Provide the (x, y) coordinate of the cell's center where the given text is located.  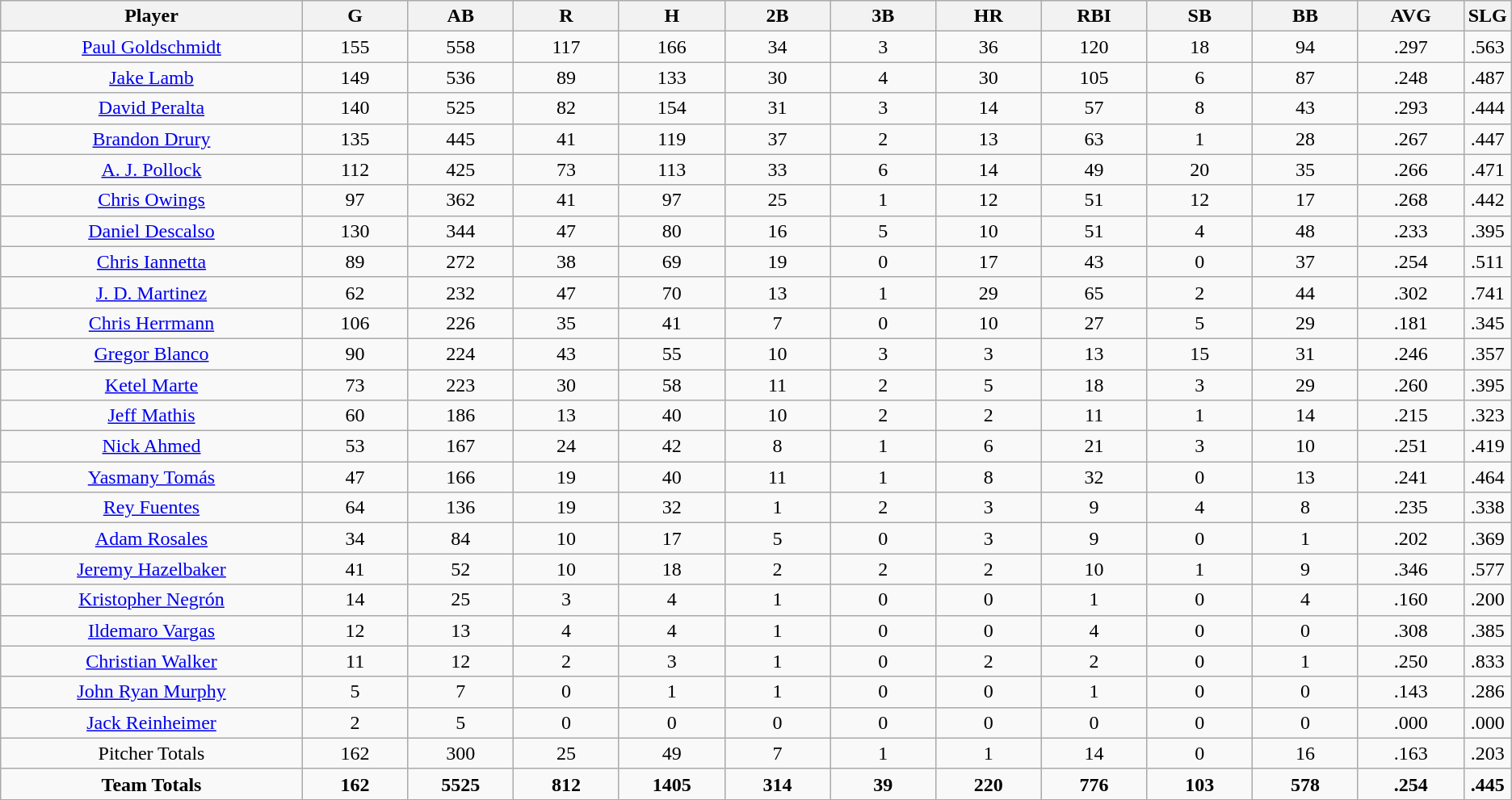
15 (1200, 354)
Daniel Descalso (152, 231)
94 (1305, 47)
226 (460, 323)
HR (989, 16)
84 (460, 538)
John Ryan Murphy (152, 692)
87 (1305, 77)
362 (460, 200)
.250 (1410, 661)
.444 (1488, 108)
.741 (1488, 292)
Ildemaro Vargas (152, 630)
20 (1200, 170)
.260 (1410, 385)
BB (1305, 16)
.419 (1488, 446)
.302 (1410, 292)
65 (1094, 292)
SB (1200, 16)
106 (355, 323)
Jeremy Hazelbaker (152, 569)
140 (355, 108)
558 (460, 47)
A. J. Pollock (152, 170)
62 (355, 292)
.268 (1410, 200)
.308 (1410, 630)
.447 (1488, 139)
Gregor Blanco (152, 354)
120 (1094, 47)
130 (355, 231)
.246 (1410, 354)
Chris Iannetta (152, 262)
.235 (1410, 508)
220 (989, 784)
Kristopher Negrón (152, 600)
H (672, 16)
314 (777, 784)
.248 (1410, 77)
.297 (1410, 47)
G (355, 16)
Nick Ahmed (152, 446)
.266 (1410, 170)
344 (460, 231)
55 (672, 354)
.346 (1410, 569)
48 (1305, 231)
776 (1094, 784)
RBI (1094, 16)
117 (567, 47)
64 (355, 508)
60 (355, 416)
.181 (1410, 323)
Rey Fuentes (152, 508)
425 (460, 170)
82 (567, 108)
135 (355, 139)
224 (460, 354)
.385 (1488, 630)
42 (672, 446)
.833 (1488, 661)
113 (672, 170)
.323 (1488, 416)
.464 (1488, 477)
90 (355, 354)
Ketel Marte (152, 385)
38 (567, 262)
.200 (1488, 600)
.233 (1410, 231)
J. D. Martinez (152, 292)
.577 (1488, 569)
58 (672, 385)
Team Totals (152, 784)
.345 (1488, 323)
.357 (1488, 354)
33 (777, 170)
52 (460, 569)
Adam Rosales (152, 538)
3B (884, 16)
.203 (1488, 753)
44 (1305, 292)
Chris Herrmann (152, 323)
.202 (1410, 538)
.267 (1410, 139)
57 (1094, 108)
.445 (1488, 784)
.293 (1410, 108)
Paul Goldschmidt (152, 47)
133 (672, 77)
63 (1094, 139)
80 (672, 231)
Jack Reinheimer (152, 723)
155 (355, 47)
69 (672, 262)
136 (460, 508)
53 (355, 446)
.471 (1488, 170)
Yasmany Tomás (152, 477)
149 (355, 77)
536 (460, 77)
Jake Lamb (152, 77)
21 (1094, 446)
David Peralta (152, 108)
112 (355, 170)
Chris Owings (152, 200)
272 (460, 262)
.241 (1410, 477)
.251 (1410, 446)
27 (1094, 323)
300 (460, 753)
Brandon Drury (152, 139)
186 (460, 416)
.215 (1410, 416)
.369 (1488, 538)
Jeff Mathis (152, 416)
105 (1094, 77)
525 (460, 108)
28 (1305, 139)
Player (152, 16)
.442 (1488, 200)
.511 (1488, 262)
2B (777, 16)
.338 (1488, 508)
Pitcher Totals (152, 753)
AB (460, 16)
578 (1305, 784)
445 (460, 139)
232 (460, 292)
36 (989, 47)
.487 (1488, 77)
1405 (672, 784)
5525 (460, 784)
119 (672, 139)
167 (460, 446)
.143 (1410, 692)
70 (672, 292)
223 (460, 385)
.163 (1410, 753)
.563 (1488, 47)
24 (567, 446)
.286 (1488, 692)
103 (1200, 784)
Christian Walker (152, 661)
R (567, 16)
154 (672, 108)
39 (884, 784)
SLG (1488, 16)
.160 (1410, 600)
AVG (1410, 16)
812 (567, 784)
